Return the (x, y) coordinate for the center point of the cell that contains the specified text.  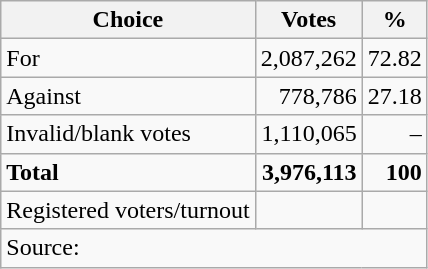
3,976,113 (308, 172)
Source: (214, 248)
72.82 (394, 58)
2,087,262 (308, 58)
778,786 (308, 96)
100 (394, 172)
% (394, 20)
27.18 (394, 96)
Registered voters/turnout (128, 210)
Votes (308, 20)
Total (128, 172)
Choice (128, 20)
1,110,065 (308, 134)
Invalid/blank votes (128, 134)
– (394, 134)
Against (128, 96)
For (128, 58)
